Locate the cell with the specified text and output its (X, Y) center coordinate. 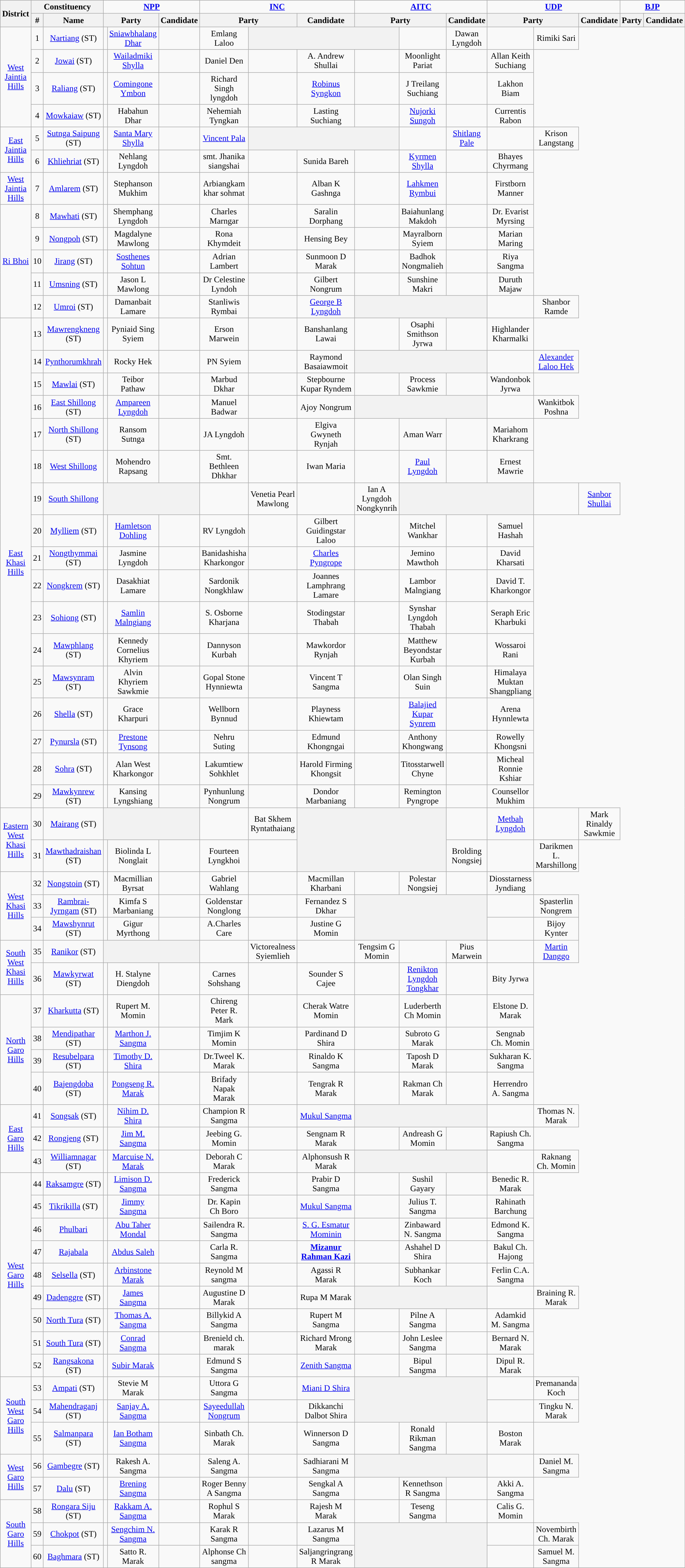
33 (37, 906)
Nongkrem (ST) (73, 585)
Pynhunlung Nongrum (224, 796)
Bipul Sangma (423, 1366)
Dannyson Kurbah (224, 650)
Tengrak R Marak (326, 1088)
Pynthorumkhrah (73, 361)
Rakman Ch Marak (423, 1088)
Stevie M Marak (133, 1388)
Gambegre (ST) (73, 1465)
Vincent Pala (224, 138)
Ferlin C.A. Sangma (510, 1275)
Dawan Lyngdoh (467, 38)
Bakul Ch. Hajong (510, 1252)
Lazarus M Sangma (326, 1534)
Songsak (ST) (73, 1116)
Zinbaward N. Sangma (423, 1230)
Brening Sangma (133, 1488)
14 (37, 361)
smt. Jhanika siangshai (224, 161)
Mizanur Rahman Kazi (326, 1252)
Salmanpara (ST) (73, 1438)
J Treilang Suchiang (423, 88)
Pius Marwein (467, 951)
Adrian Lambert (224, 261)
Ronald Rikman Sangma (423, 1438)
32 (37, 883)
Subroto G Marak (423, 1038)
George B Lyngdoh (326, 307)
Rocky Hek (133, 361)
North Tura (ST) (73, 1320)
Dr. Evarist Myrsing (510, 216)
Nehru Suting (224, 741)
Fernandez S Dkhar (326, 906)
Roger Benny A Sangma (224, 1488)
Jeebing G. Momin (224, 1138)
59 (37, 1534)
Saljangringrang R Marak (326, 1557)
Amlarem (ST) (73, 188)
North Garo Hills (16, 1050)
Samlin Malngiang (133, 618)
Grace Kharpuri (133, 714)
Darikmen L. Marshillong (556, 856)
Dr. Kapin Ch Boro (224, 1207)
22 (37, 585)
Tingku N. Marak (556, 1411)
Nujorki Sungoh (423, 116)
Vincent T Sangma (326, 682)
Nehemiah Tyngkan (224, 116)
Shella (ST) (73, 714)
Banidashisha Kharkongor (224, 558)
Smt. Bethleen Dhkhar (224, 466)
Nongpoh (ST) (73, 239)
Alban K Gashnga (326, 188)
Timothy D. Shira (133, 1061)
Sayeedullah Nongrum (224, 1411)
Richard Mrong Marak (326, 1343)
Macmillan Kharbani (326, 883)
Subir Marak (133, 1366)
Brifady Napak Marak (224, 1088)
25 (37, 682)
Osaphi Smithson Jyrwa (423, 334)
Olan Singh Suin (423, 682)
Edmund S Sangma (224, 1366)
Nehlang Lyngdoh (133, 161)
Abu Taher Mondal (133, 1230)
58 (37, 1511)
Rophul S Marak (224, 1511)
Badhok Nongmalieh (423, 261)
Agassi R Marak (326, 1275)
Rongara Siju (ST) (73, 1511)
53 (37, 1388)
44 (37, 1184)
Mawhati (ST) (73, 216)
Satto R. Marak (133, 1557)
Taposh D Marak (423, 1061)
Victorealness Syiemlieh (273, 951)
Benedic R. Marak (510, 1184)
Raksamgre (ST) (73, 1184)
Spasterlin Nongrem (556, 906)
Allan Keith Suchiang (510, 61)
Shanbor Ramde (556, 307)
Rahinath Barchung (510, 1207)
Sukharan K. Sangma (510, 1061)
Adamkid M. Sangma (510, 1320)
Himalaya Muktan Shangpliang (510, 682)
Dikkanchi Dalbot Shira (326, 1411)
Prabir D Sangma (326, 1184)
Mayralborn Syiem (423, 239)
15 (37, 384)
Richard Singh lyngdoh (224, 88)
District (16, 14)
Champion R Sangma (224, 1116)
Synshar Lyngdoh Thabah (423, 618)
Eastern West Khasi Hills (16, 840)
35 (37, 951)
JA Lyngdoh (224, 434)
Pyniaid Sing Syiem (133, 334)
Diosstarness Jyndiang (510, 883)
Pynursla (ST) (73, 741)
Frederick Sangma (224, 1184)
Resubelpara (ST) (73, 1061)
Robinus Syngkon (326, 88)
Jowai (ST) (73, 61)
Rinaldo K Sangma (326, 1061)
Habahun Dhar (133, 116)
Sunmoon D Marak (326, 261)
Rupert M Sangma (326, 1320)
Riya Sangma (510, 261)
Sanjay A. Sangma (133, 1411)
INC (277, 7)
Ampareen Lyngdoh (133, 407)
Moonlight Pariat (423, 61)
Mohendro Rapsang (133, 466)
Akki A. Sangma (510, 1488)
Zenith Sangma (326, 1366)
Umroi (ST) (73, 307)
Mawkordor Rynjah (326, 650)
24 (37, 650)
Sunida Bareh (326, 161)
Kennethson R Sangma (423, 1488)
47 (37, 1252)
Mark Rinaldy Sawkmie (600, 824)
Rona Khymdeit (224, 239)
Marbud Dkhar (224, 384)
54 (37, 1411)
Limison D. Sangma (133, 1184)
Ampati (ST) (73, 1388)
Krison Langstang (556, 138)
Jimmy Sangma (133, 1207)
Macmillian Byrsat (133, 883)
Sosthenes Sohtun (133, 261)
Joannes Lamphrang Lamare (326, 585)
Alphonsush R Marak (326, 1161)
Rimiki Sari (556, 38)
Paul Lyngdoh (423, 466)
Miani D Shira (326, 1388)
Alan West Kharkongor (133, 769)
12 (37, 307)
Jirang (ST) (73, 261)
Novembirth Ch. Marak (556, 1534)
56 (37, 1465)
6 (37, 161)
Ri Bhoi (16, 261)
Timjim K Momin (224, 1038)
Samuel Hashah (510, 531)
James Sangma (133, 1297)
Rupert M. Momin (133, 1011)
Gilbert Guidingstar Laloo (326, 531)
39 (37, 1061)
36 (37, 979)
Ernest Mawrie (510, 466)
Nihim D. Shira (133, 1116)
Arbinstone Marak (133, 1275)
49 (37, 1297)
Luderberth Ch Momin (423, 1011)
John Leslee Sangma (423, 1343)
Kyrmen Shylla (423, 161)
11 (37, 284)
South Shillong (73, 499)
Dasakhiat Lamare (133, 585)
Mendipathar (ST) (73, 1038)
Alphonse Ch sangma (224, 1557)
Rajabala (73, 1252)
South West Garo Hills (16, 1416)
Nongthymmai (ST) (73, 558)
Rupa M Marak (326, 1297)
Stephanson Mukhim (133, 188)
UDP (553, 7)
1 (37, 38)
East Jaintia Hills (16, 150)
Herrendro A. Sangma (510, 1088)
Gigur Myrthong (133, 929)
BJP (652, 7)
Balajied Kupar Synrem (423, 714)
20 (37, 531)
Dipul R. Marak (510, 1366)
H. Stalyne Diengdoh (133, 979)
Biolinda L Nonglait (133, 856)
A.Charles Care (224, 929)
Daniel M. Sangma (556, 1465)
52 (37, 1366)
Edmund Khongngai (326, 741)
Santa Mary Shylla (133, 138)
Lakumtiew Sohkhlet (224, 769)
Arbiangkam khar sohmat (224, 188)
Premananda Koch (556, 1388)
16 (37, 407)
Fourteen Lyngkhoi (224, 856)
Raliang (ST) (73, 88)
9 (37, 239)
30 (37, 824)
Iwan Maria (326, 466)
East Khasi Hills (16, 563)
Lambor Malngiang (423, 585)
Tengsim G Momin (377, 951)
Sengchim N. Sangma (133, 1534)
Daniel Den (224, 61)
Shemphang Lyngdoh (133, 216)
Charles Marngar (224, 216)
Kimfa S Marbaniang (133, 906)
Marthon J. Sangma (133, 1038)
41 (37, 1116)
Billykid A Sangma (224, 1320)
38 (37, 1038)
Erson Marwein (224, 334)
Wandonbok Jyrwa (510, 384)
Metbah Lyngdoh (510, 824)
Goldenstar Nonglong (224, 906)
Cherak Watre Momin (326, 1011)
8 (37, 216)
Thomas A. Sangma (133, 1320)
3 (37, 88)
Bat Skhem Ryntathaiang (273, 824)
60 (37, 1557)
Lakhon Biam (510, 88)
Julius T. Sangma (423, 1207)
Sadhiarani M Sangma (326, 1465)
Ranikor (ST) (73, 951)
Jim M. Sangma (133, 1138)
Uttora G Sangma (224, 1388)
Hensing Bey (326, 239)
Firstborn Manner (510, 188)
East Shillong (ST) (73, 407)
Banshanlang Lawai (326, 334)
Kennedy Cornelius Khyriem (133, 650)
S. Osborne Kharjana (224, 618)
Hamletson Dohling (133, 531)
17 (37, 434)
Sengnab Ch. Momin (510, 1038)
Reynold M sangma (224, 1275)
Tikrikilla (ST) (73, 1207)
Damanbait Lamare (133, 307)
Mahendraganj (ST) (73, 1411)
51 (37, 1343)
S. G. Esmatur Mominin (326, 1230)
Rangsakona (ST) (73, 1366)
Dr.Tweel K. Marak (224, 1061)
Sohra (ST) (73, 769)
10 (37, 261)
37 (37, 1011)
Anthony Khongwang (423, 741)
31 (37, 856)
Constituency (67, 7)
4 (37, 116)
Sohiong (ST) (73, 618)
Sunshine Makri (423, 284)
PN Syiem (224, 361)
Pilne A Sangma (423, 1320)
26 (37, 714)
Highlander Kharmalki (510, 334)
Edmond K. Sangma (510, 1230)
Mawphlang (ST) (73, 650)
Magdalyne Mawlong (133, 239)
Ajoy Nongrum (326, 407)
Thomas N. Marak (556, 1116)
Samuel M. Sangma (556, 1557)
19 (37, 499)
Raknang Ch. Momin (556, 1161)
Alvin Khyriem Sawkmie (133, 682)
Carla R. Sangma (224, 1252)
Mariahom Kharkrang (510, 434)
Jasmine Lyngdoh (133, 558)
Mowkaiaw (ST) (73, 116)
Elstone D. Marak (510, 1011)
Gopal Stone Hynniewta (224, 682)
South Tura (ST) (73, 1343)
29 (37, 796)
Sushil Gayary (423, 1184)
AITC (421, 7)
Bhayes Chyrmang (510, 161)
Mawshynrut (ST) (73, 929)
Rakesh A. Sangma (133, 1465)
42 (37, 1138)
Bernard N. Marak (510, 1343)
23 (37, 618)
Pardinand D Shira (326, 1038)
Rowelly Khongsni (510, 741)
Counsellor Mukhim (510, 796)
Rapiush Ch. Sangma (510, 1138)
Saralin Dorphang (326, 216)
West Khasi Hills (16, 906)
Marcuise N. Marak (133, 1161)
Duruth Majaw (510, 284)
Raymond Basaiawmoit (326, 361)
Ian A Lyngdoh Nongkynrih (377, 499)
13 (37, 334)
Sengkal A Sangma (326, 1488)
Remington Pyngrope (423, 796)
Khliehriat (ST) (73, 161)
50 (37, 1320)
Sounder S Cajee (326, 979)
Boston Marak (510, 1438)
21 (37, 558)
NPP (152, 7)
Rongjeng (ST) (73, 1138)
Mylliem (ST) (73, 531)
Baghmara (ST) (73, 1557)
RV Lyngdoh (224, 531)
18 (37, 466)
Jemino Mawthoh (423, 558)
Williamnagar (ST) (73, 1161)
Comingone Ymbon (133, 88)
Selsella (ST) (73, 1275)
Alexander Laloo Hek (556, 361)
Ransom Sutnga (133, 434)
28 (37, 769)
Braining R. Marak (556, 1297)
43 (37, 1161)
Process Sawkmie (423, 384)
Micheal Ronnie Kshiar (510, 769)
Saleng A. Sangma (224, 1465)
Harold Firming Khongsit (326, 769)
Lasting Suchiang (326, 116)
Charles Pyngrope (326, 558)
Bijoy Kynter (556, 929)
Ashahel D Shira (423, 1252)
Pongseng R. Marak (133, 1088)
Shitlang Pale (467, 138)
45 (37, 1207)
David T. Kharkongor (510, 585)
Kharkutta (ST) (73, 1011)
Calis G. Momin (510, 1511)
Dondor Marbaniang (326, 796)
Winnerson D Sangma (326, 1438)
Chokpot (ST) (73, 1534)
Conrad Sangma (133, 1343)
Teseng Sangma (423, 1511)
Andreash G Momin (423, 1138)
Stodingstar Thabah (326, 618)
Subhankar Koch (423, 1275)
34 (37, 929)
Mawkyrwat (ST) (73, 979)
East Garo Hills (16, 1138)
Arena Hynnlewta (510, 714)
Mawlai (ST) (73, 384)
Martin Danggo (556, 951)
Brenield ch. marak (224, 1343)
Dr Celestine Lyndoh (224, 284)
South West Khasi Hills (16, 967)
Dadenggre (ST) (73, 1297)
Renikton Lyngdoh Tongkhar (423, 979)
Baiahunlang Makdoh (423, 216)
Sinbath Ch. Marak (224, 1438)
Wossaroi Rani (510, 650)
Umsning (ST) (73, 284)
Aman Warr (423, 434)
David Kharsati (510, 558)
Augustine D Marak (224, 1297)
55 (37, 1438)
Ian Botham Sangma (133, 1438)
Sengnam R Marak (326, 1138)
Wailadmiki Shylla (133, 61)
Phulbari (73, 1230)
Stepbourne Kupar Ryndem (326, 384)
Jason L Mawlong (133, 284)
Rambrai-Jyrngam (ST) (73, 906)
A. Andrew Shullai (326, 61)
Abdus Saleh (133, 1252)
Rakkam A. Sangma (133, 1511)
Mawkynrew (ST) (73, 796)
27 (37, 741)
Name (73, 20)
Venetia Pearl Mawlong (273, 499)
North Shillong (ST) (73, 434)
7 (37, 188)
Rajesh M Marak (326, 1511)
Titosstarwell Chyne (423, 769)
48 (37, 1275)
Lahkmen Rymbui (423, 188)
Seraph Eric Kharbuki (510, 618)
Sanbor Shullai (600, 499)
Sardonik Nongkhlaw (224, 585)
5 (37, 138)
Bity Jyrwa (510, 979)
Gabriel Wahlang (224, 883)
Matthew Beyondstar Kurbah (423, 650)
Stanliwis Rymbai (224, 307)
Emlang Laloo (224, 38)
Carnes Sohshang (224, 979)
Brolding Nongsiej (467, 856)
Karak R Sangma (224, 1534)
2 (37, 61)
Manuel Badwar (224, 407)
Currentis Rabon (510, 116)
46 (37, 1230)
Deborah C Marak (224, 1161)
Teibor Pathaw (133, 384)
Sailendra R. Sangma (224, 1230)
Nartiang (ST) (73, 38)
Bajengdoba (ST) (73, 1088)
Elgiva Gwyneth Rynjah (326, 434)
Justine G Momin (326, 929)
Nongstoin (ST) (73, 883)
Gilbert Nongrum (326, 284)
Wankitbok Poshna (556, 407)
Sutnga Saipung (ST) (73, 138)
57 (37, 1488)
# (37, 20)
Polestar Nongsiej (423, 883)
South Garo Hills (16, 1534)
Mitchel Wankhar (423, 531)
Sniawbhalang Dhar (133, 38)
West Shillong (73, 466)
Prestone Tynsong (133, 741)
Playness Khiewtam (326, 714)
Chireng Peter R. Mark (224, 1011)
Mawthadraishan (ST) (73, 856)
Wellborn Bynnud (224, 714)
40 (37, 1088)
Mairang (ST) (73, 824)
Kansing Lyngshiang (133, 796)
Marian Maring (510, 239)
Mawsynram (ST) (73, 682)
Mawrengkneng (ST) (73, 334)
Dalu (ST) (73, 1488)
